Search for the cell housing the specified text and yield its (x, y) center coordinate. 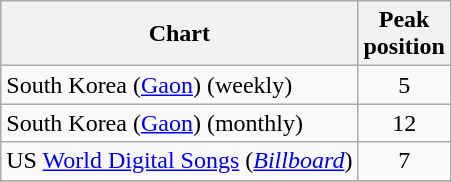
US World Digital Songs (Billboard) (180, 161)
12 (404, 123)
South Korea (Gaon) (monthly) (180, 123)
5 (404, 85)
7 (404, 161)
Peakposition (404, 34)
Chart (180, 34)
South Korea (Gaon) (weekly) (180, 85)
